Return the [X, Y] coordinate for the center point of the cell that contains the specified text.  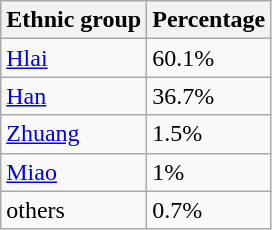
60.1% [209, 58]
Percentage [209, 20]
Han [74, 96]
Miao [74, 172]
1% [209, 172]
Zhuang [74, 134]
1.5% [209, 134]
others [74, 210]
Ethnic group [74, 20]
Hlai [74, 58]
36.7% [209, 96]
0.7% [209, 210]
